From the cell containing the given text, extract its center point as (X, Y) coordinate. 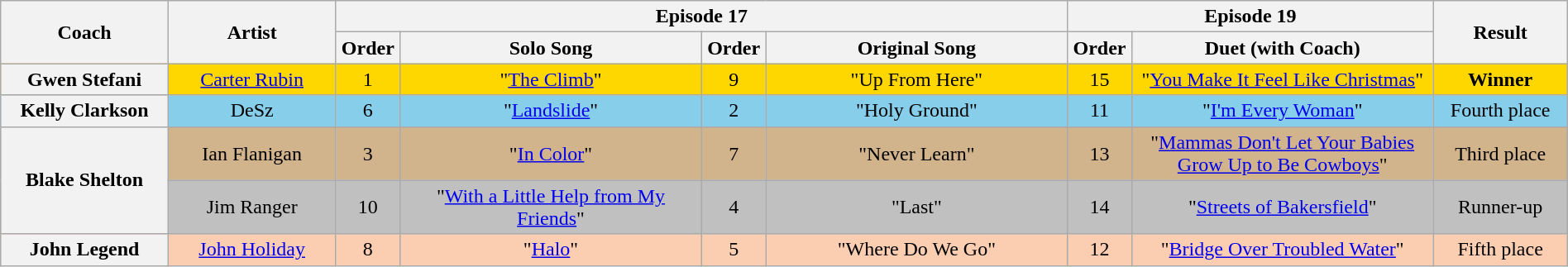
"The Climb" (551, 79)
"Where Do We Go" (916, 250)
8 (368, 250)
Result (1500, 32)
Solo Song (551, 48)
Fifth place (1500, 250)
Carter Rubin (251, 79)
"Never Learn" (916, 154)
Jim Ranger (251, 207)
6 (368, 111)
"Landslide" (551, 111)
"With a Little Help from My Friends" (551, 207)
Coach (84, 32)
Gwen Stefani (84, 79)
Blake Shelton (84, 180)
9 (734, 79)
15 (1100, 79)
Duet (with Coach) (1282, 48)
"Halo" (551, 250)
"I'm Every Woman" (1282, 111)
Ian Flanigan (251, 154)
"Last" (916, 207)
"Mammas Don't Let Your Babies Grow Up to Be Cowboys" (1282, 154)
12 (1100, 250)
"Bridge Over Troubled Water" (1282, 250)
Artist (251, 32)
DeSz (251, 111)
1 (368, 79)
5 (734, 250)
Episode 17 (701, 17)
"In Color" (551, 154)
"Up From Here" (916, 79)
Third place (1500, 154)
3 (368, 154)
Original Song (916, 48)
10 (368, 207)
"Streets of Bakersfield" (1282, 207)
11 (1100, 111)
Winner (1500, 79)
"Holy Ground" (916, 111)
7 (734, 154)
Episode 19 (1250, 17)
John Holiday (251, 250)
14 (1100, 207)
Fourth place (1500, 111)
"You Make It Feel Like Christmas" (1282, 79)
2 (734, 111)
John Legend (84, 250)
13 (1100, 154)
4 (734, 207)
Kelly Clarkson (84, 111)
Runner-up (1500, 207)
